Determine the (X, Y) coordinate at the center of the cell enclosing the given text.  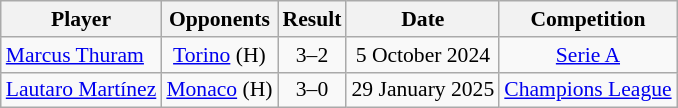
Date (422, 19)
3–2 (312, 55)
Torino (H) (219, 55)
Lautaro Martínez (82, 90)
3–0 (312, 90)
Monaco (H) (219, 90)
5 October 2024 (422, 55)
Marcus Thuram (82, 55)
Result (312, 19)
Serie A (588, 55)
Player (82, 19)
Competition (588, 19)
Opponents (219, 19)
29 January 2025 (422, 90)
Champions League (588, 90)
